Determine the [x, y] coordinate at the center of the cell enclosing the given text.  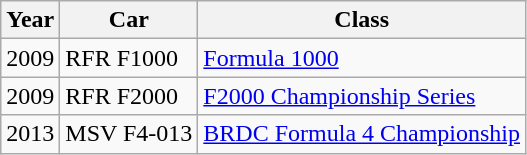
2013 [30, 134]
MSV F4-013 [129, 134]
RFR F2000 [129, 96]
Formula 1000 [362, 58]
Car [129, 20]
F2000 Championship Series [362, 96]
BRDC Formula 4 Championship [362, 134]
Class [362, 20]
RFR F1000 [129, 58]
Year [30, 20]
